Search for the cell housing the specified text and yield its [X, Y] center coordinate. 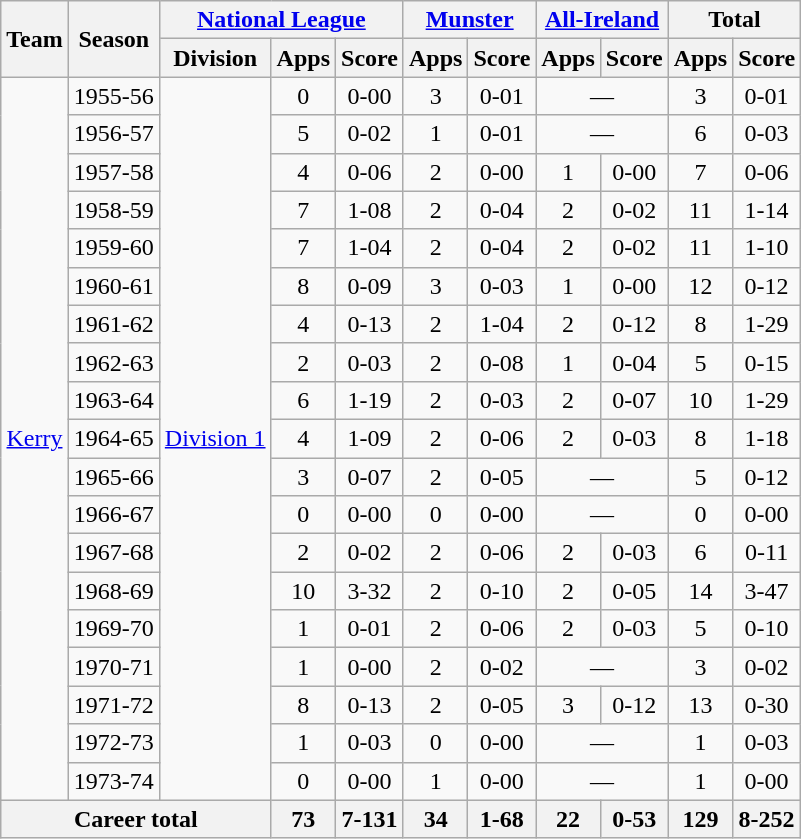
1956-57 [114, 134]
1955-56 [114, 96]
1965-66 [114, 477]
Team [35, 39]
129 [700, 819]
14 [700, 591]
1967-68 [114, 553]
All-Ireland [602, 20]
Career total [136, 819]
Division 1 [215, 438]
3-32 [370, 591]
1973-74 [114, 781]
3-47 [767, 591]
Total [734, 20]
1958-59 [114, 210]
1972-73 [114, 743]
0-15 [767, 362]
1959-60 [114, 248]
1966-67 [114, 515]
1961-62 [114, 324]
National League [281, 20]
73 [303, 819]
1957-58 [114, 172]
8-252 [767, 819]
34 [435, 819]
1-08 [370, 210]
1970-71 [114, 667]
1963-64 [114, 400]
1962-63 [114, 362]
0-53 [634, 819]
1969-70 [114, 629]
1-19 [370, 400]
1964-65 [114, 438]
Season [114, 39]
13 [700, 705]
1-10 [767, 248]
Kerry [35, 438]
Division [215, 58]
Munster [469, 20]
0-30 [767, 705]
0-11 [767, 553]
12 [700, 286]
7-131 [370, 819]
1-14 [767, 210]
1968-69 [114, 591]
22 [568, 819]
1-09 [370, 438]
1-18 [767, 438]
1971-72 [114, 705]
1-68 [502, 819]
0-09 [370, 286]
0-08 [502, 362]
1960-61 [114, 286]
